Pinpoint the cell where the given text exists, returning its (X, Y) midpoint coordinate. 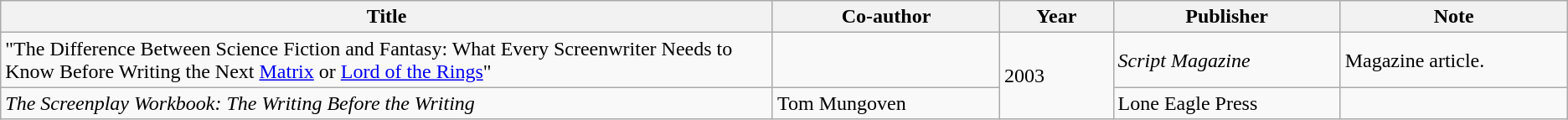
Publisher (1226, 17)
Title (387, 17)
Tom Mungoven (886, 103)
Co-author (886, 17)
The Screenplay Workbook: The Writing Before the Writing (387, 103)
"The Difference Between Science Fiction and Fantasy: What Every Screenwriter Needs to Know Before Writing the Next Matrix or Lord of the Rings" (387, 60)
2003 (1057, 76)
Note (1454, 17)
Script Magazine (1226, 60)
Magazine article. (1454, 60)
Lone Eagle Press (1226, 103)
Year (1057, 17)
